Capture the cell that displays the provided text and extract its [x, y] central coordinate. 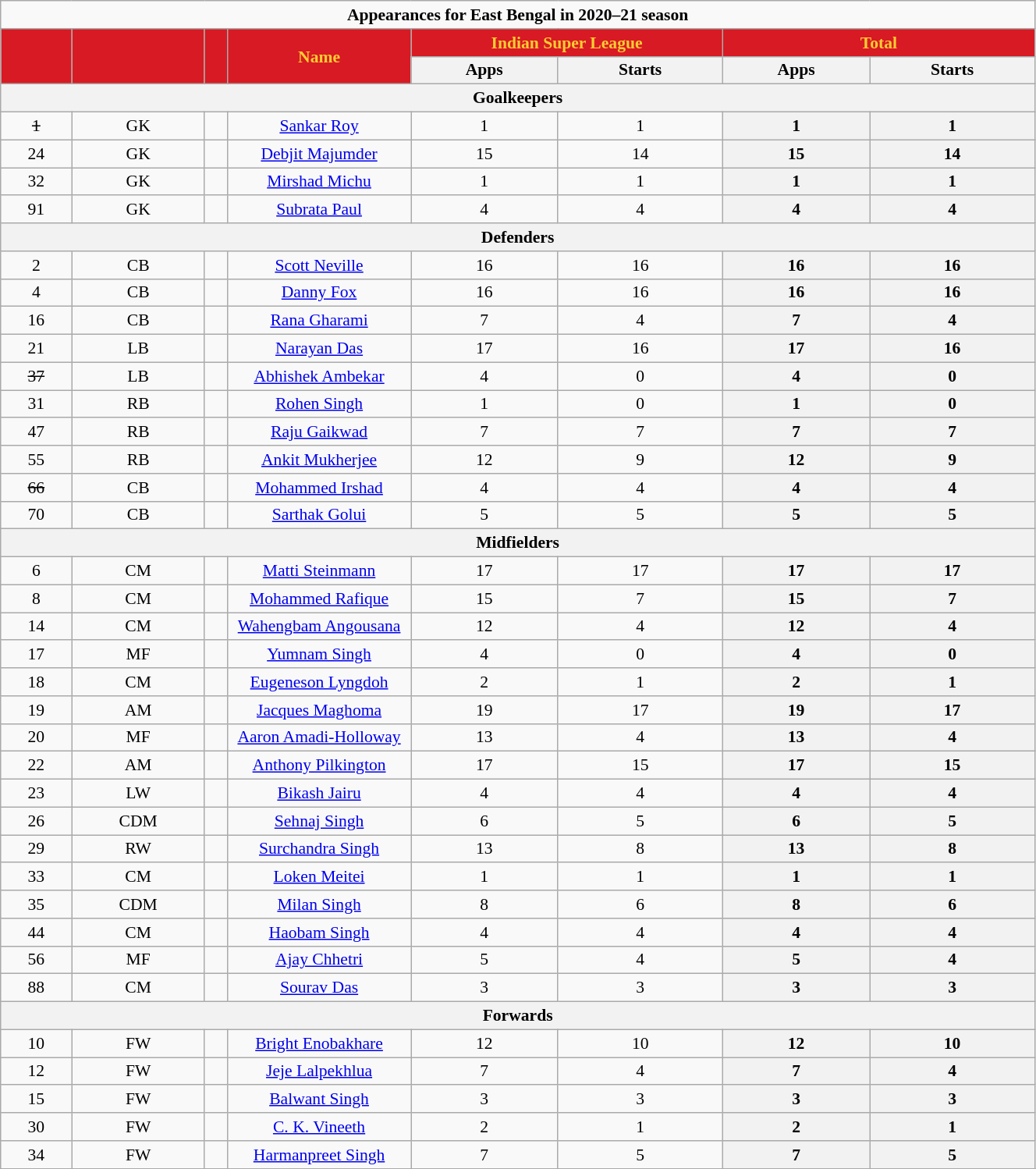
26 [36, 821]
Abhishek Ambekar [318, 376]
23 [36, 794]
Midfielders [518, 543]
47 [36, 432]
33 [36, 877]
Sankar Roy [318, 126]
88 [36, 988]
21 [36, 349]
Mirshad Michu [318, 182]
LW [139, 794]
20 [36, 737]
Total [878, 43]
29 [36, 849]
Indian Super League [567, 43]
Sourav Das [318, 988]
Anthony Pilkington [318, 766]
Loken Meitei [318, 877]
70 [36, 515]
Ajay Chhetri [318, 960]
Rana Gharami [318, 321]
Surchandra Singh [318, 849]
35 [36, 904]
Forwards [518, 1016]
C. K. Vineeth [318, 1127]
34 [36, 1155]
Name [318, 56]
Sehnaj Singh [318, 821]
Aaron Amadi-Holloway [318, 737]
Balwant Singh [318, 1100]
Haobam Singh [318, 933]
Defenders [518, 237]
Wahengbam Angousana [318, 627]
22 [36, 766]
32 [36, 182]
Yumnam Singh [318, 655]
Jacques Maghoma [318, 710]
37 [36, 376]
Mohammed Irshad [318, 488]
Sarthak Golui [318, 515]
Appearances for East Bengal in 2020–21 season [518, 15]
Raju Gaikwad [318, 432]
44 [36, 933]
56 [36, 960]
Subrata Paul [318, 210]
RW [139, 849]
Jeje Lalpekhlua [318, 1071]
Harmanpreet Singh [318, 1155]
Danny Fox [318, 293]
Mohammed Rafique [318, 599]
Scott Neville [318, 265]
Debjit Majumder [318, 154]
Narayan Das [318, 349]
Ankit Mukherjee [318, 460]
Eugeneson Lyngdoh [318, 682]
31 [36, 404]
55 [36, 460]
66 [36, 488]
Matti Steinmann [318, 571]
Goalkeepers [518, 98]
30 [36, 1127]
91 [36, 210]
18 [36, 682]
Bright Enobakhare [318, 1043]
Bikash Jairu [318, 794]
Milan Singh [318, 904]
Rohen Singh [318, 404]
24 [36, 154]
